Pinpoint the cell where the given text exists, returning its (X, Y) midpoint coordinate. 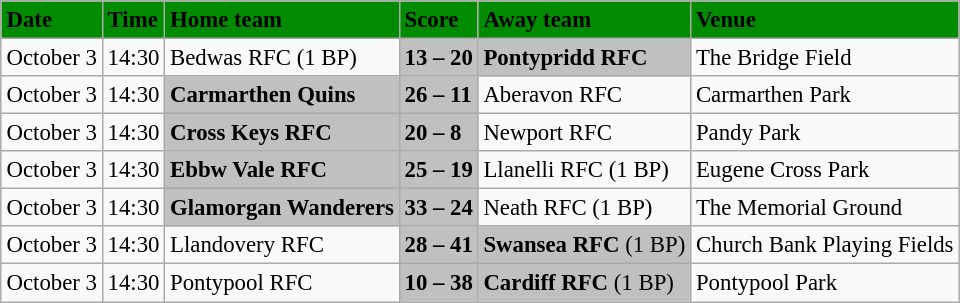
Pontypool RFC (282, 283)
Bedwas RFC (1 BP) (282, 57)
Score (438, 20)
Eugene Cross Park (825, 170)
Pontypool Park (825, 283)
Llandovery RFC (282, 245)
Away team (584, 20)
13 – 20 (438, 57)
Venue (825, 20)
The Memorial Ground (825, 208)
10 – 38 (438, 283)
20 – 8 (438, 133)
25 – 19 (438, 170)
Time (134, 20)
Pandy Park (825, 133)
The Bridge Field (825, 57)
Home team (282, 20)
Aberavon RFC (584, 95)
Church Bank Playing Fields (825, 245)
Newport RFC (584, 133)
Llanelli RFC (1 BP) (584, 170)
Cardiff RFC (1 BP) (584, 283)
Carmarthen Quins (282, 95)
26 – 11 (438, 95)
33 – 24 (438, 208)
28 – 41 (438, 245)
Pontypridd RFC (584, 57)
Cross Keys RFC (282, 133)
Glamorgan Wanderers (282, 208)
Neath RFC (1 BP) (584, 208)
Ebbw Vale RFC (282, 170)
Carmarthen Park (825, 95)
Swansea RFC (1 BP) (584, 245)
Date (52, 20)
